Determine the (X, Y) coordinate at the center of the cell enclosing the given text.  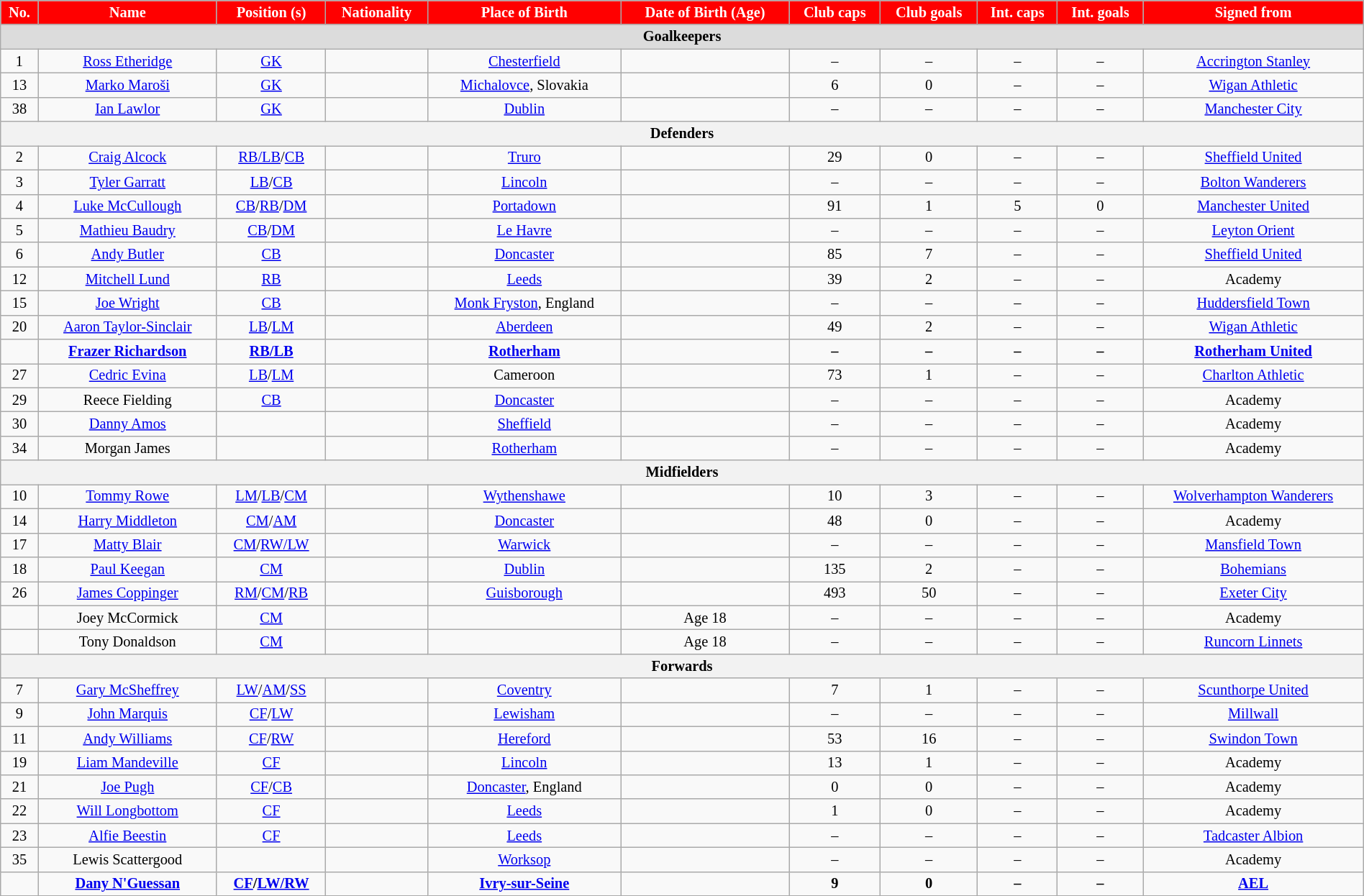
20 (19, 327)
Portadown (524, 206)
15 (19, 303)
Will Longbottom (127, 811)
Ivry-sur-Seine (524, 884)
Ross Etheridge (127, 61)
Charlton Athletic (1253, 375)
35 (19, 859)
Tony Donaldson (127, 641)
Danny Amos (127, 424)
CB/RB/DM (270, 206)
Place of Birth (524, 12)
Craig Alcock (127, 157)
Huddersfield Town (1253, 303)
RB/LB/CB (270, 157)
Hereford (524, 739)
Mathieu Baudry (127, 230)
Bolton Wanderers (1253, 182)
16 (929, 739)
John Marquis (127, 714)
No. (19, 12)
Wolverhampton Wanderers (1253, 496)
CB/DM (270, 230)
Wythenshawe (524, 496)
19 (19, 763)
Dany N'Guessan (127, 884)
38 (19, 109)
Club goals (929, 12)
Accrington Stanley (1253, 61)
Gary McSheffrey (127, 690)
CF/LW/RW (270, 884)
Tadcaster Albion (1253, 836)
27 (19, 375)
LB/CB (270, 182)
Mansfield Town (1253, 545)
39 (835, 279)
34 (19, 448)
Swindon Town (1253, 739)
14 (19, 521)
RB/LB (270, 352)
Cameroon (524, 375)
Chesterfield (524, 61)
Marko Maroši (127, 85)
Position (s) (270, 12)
Luke McCullough (127, 206)
Int. goals (1101, 12)
CM/AM (270, 521)
Paul Keegan (127, 569)
Runcorn Linnets (1253, 641)
James Coppinger (127, 593)
Le Havre (524, 230)
LW/AM/SS (270, 690)
Doncaster, England (524, 787)
CM/RW/LW (270, 545)
Warwick (524, 545)
Michalovce, Slovakia (524, 85)
73 (835, 375)
CF/CB (270, 787)
Goalkeepers (682, 37)
Defenders (682, 134)
49 (835, 327)
Manchester United (1253, 206)
Leyton Orient (1253, 230)
Joey McCormick (127, 618)
21 (19, 787)
Aberdeen (524, 327)
Andy Williams (127, 739)
Rotherham United (1253, 352)
17 (19, 545)
Liam Mandeville (127, 763)
Signed from (1253, 12)
18 (19, 569)
26 (19, 593)
AEL (1253, 884)
Manchester City (1253, 109)
Harry Middleton (127, 521)
Cedric Evina (127, 375)
Monk Fryston, England (524, 303)
Club caps (835, 12)
Worksop (524, 859)
Joe Wright (127, 303)
Exeter City (1253, 593)
LM/LB/CM (270, 496)
50 (929, 593)
Lewisham (524, 714)
Bohemians (1253, 569)
22 (19, 811)
Lewis Scattergood (127, 859)
CF/LW (270, 714)
Midfielders (682, 472)
Guisborough (524, 593)
Andy Butler (127, 255)
Matty Blair (127, 545)
Tyler Garratt (127, 182)
30 (19, 424)
Coventry (524, 690)
12 (19, 279)
Name (127, 12)
135 (835, 569)
91 (835, 206)
Millwall (1253, 714)
Nationality (377, 12)
Reece Fielding (127, 400)
Mitchell Lund (127, 279)
Date of Birth (Age) (705, 12)
Frazer Richardson (127, 352)
Aaron Taylor-Sinclair (127, 327)
Alfie Beestin (127, 836)
48 (835, 521)
Scunthorpe United (1253, 690)
Joe Pugh (127, 787)
Tommy Rowe (127, 496)
Int. caps (1017, 12)
Sheffield (524, 424)
85 (835, 255)
493 (835, 593)
CF/RW (270, 739)
RM/CM/RB (270, 593)
11 (19, 739)
53 (835, 739)
23 (19, 836)
4 (19, 206)
Forwards (682, 666)
Morgan James (127, 448)
Ian Lawlor (127, 109)
RB (270, 279)
Truro (524, 157)
